For the text-containing cell, return its midpoint in [X, Y] coordinate format. 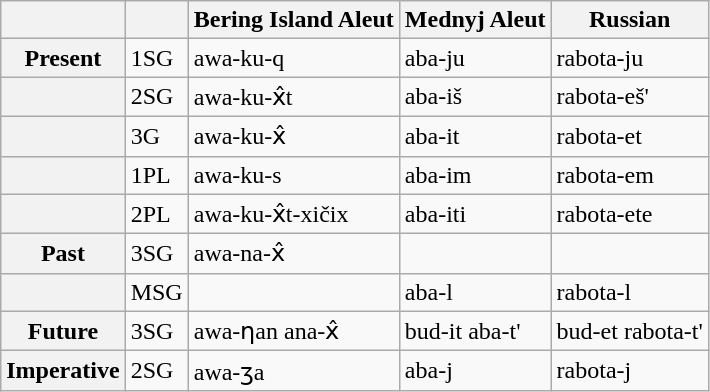
Bering Island Aleut [294, 20]
rabota-et [630, 136]
aba-it [475, 136]
Future [63, 331]
awa-ƞan ana-x̂ [294, 331]
aba-l [475, 292]
MSG [156, 292]
Mednyj Aleut [475, 20]
aba-im [475, 175]
Russian [630, 20]
rabota-eš' [630, 97]
rabota-em [630, 175]
aba-ju [475, 58]
Imperative [63, 371]
awa-ku-s [294, 175]
awa-na-x̂ [294, 254]
Past [63, 254]
Present [63, 58]
awa-ku-x̂ [294, 136]
awa-ʒa [294, 371]
1SG [156, 58]
bud-it aba-t' [475, 331]
aba-j [475, 371]
awa-ku-q [294, 58]
rabota-j [630, 371]
aba-iti [475, 214]
1PL [156, 175]
bud-et rabota-t' [630, 331]
aba-iš [475, 97]
awa-ku-x̂t-xičix [294, 214]
rabota-ete [630, 214]
awa-ku-x̂t [294, 97]
rabota-ju [630, 58]
rabota-l [630, 292]
3G [156, 136]
2PL [156, 214]
